Provide the [X, Y] coordinate of the cell's center where the given text is located.  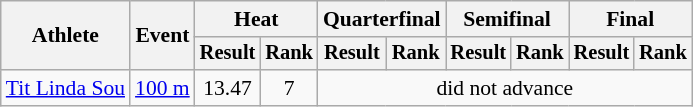
100 m [162, 88]
did not advance [505, 88]
Heat [256, 19]
13.47 [228, 88]
Semifinal [508, 19]
7 [289, 88]
Event [162, 36]
Final [630, 19]
Tit Linda Sou [66, 88]
Quarterfinal [382, 19]
Athlete [66, 36]
